For the text-containing cell, return its midpoint in [X, Y] coordinate format. 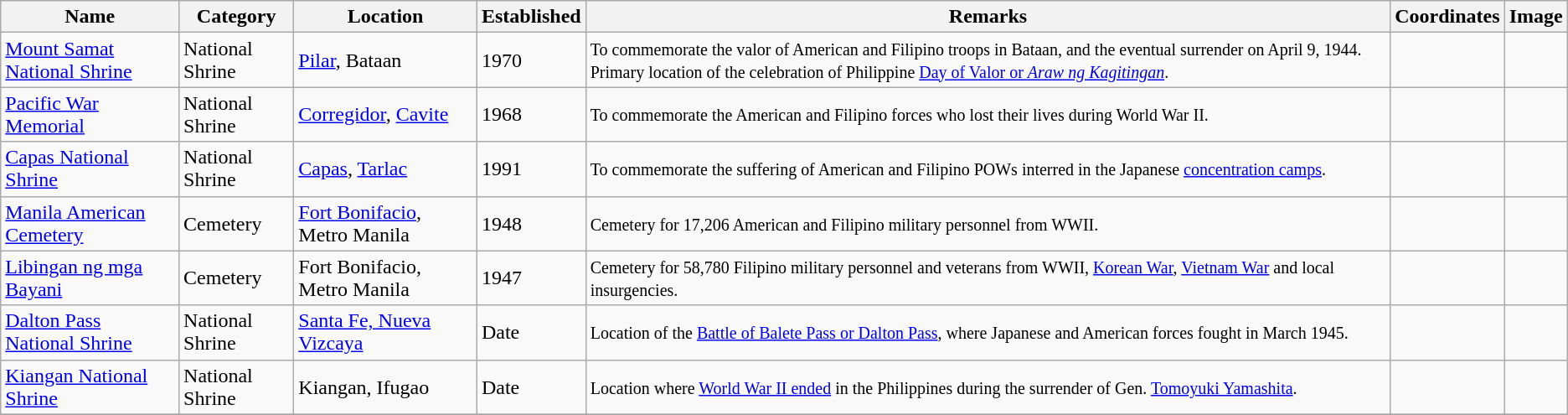
Kiangan National Shrine [90, 387]
Manila American Cemetery [90, 223]
Location [385, 17]
Cemetery for 17,206 American and Filipino military personnel from WWII. [988, 223]
1968 [531, 114]
Category [236, 17]
Location of the Battle of Balete Pass or Dalton Pass, where Japanese and American forces fought in March 1945. [988, 332]
Mount Samat National Shrine [90, 60]
Location where World War II ended in the Philippines during the surrender of Gen. Tomoyuki Yamashita. [988, 387]
1991 [531, 169]
Corregidor, Cavite [385, 114]
Established [531, 17]
Cemetery for 58,780 Filipino military personnel and veterans from WWII, Korean War, Vietnam War and local insurgencies. [988, 278]
Kiangan, Ifugao [385, 387]
1947 [531, 278]
Capas National Shrine [90, 169]
1970 [531, 60]
Image [1536, 17]
Remarks [988, 17]
Santa Fe, Nueva Vizcaya [385, 332]
To commemorate the American and Filipino forces who lost their lives during World War II. [988, 114]
Pilar, Bataan [385, 60]
1948 [531, 223]
Dalton Pass National Shrine [90, 332]
Name [90, 17]
To commemorate the suffering of American and Filipino POWs interred in the Japanese concentration camps. [988, 169]
Coordinates [1447, 17]
Capas, Tarlac [385, 169]
Pacific War Memorial [90, 114]
Libingan ng mga Bayani [90, 278]
